Identify which cell holds the provided text, then report its [X, Y] central coordinate. 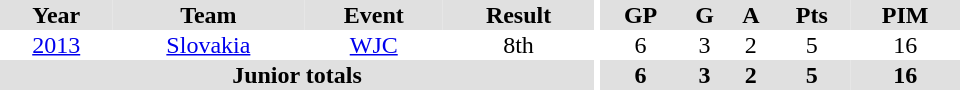
8th [518, 45]
Event [374, 15]
Slovakia [208, 45]
A [750, 15]
2013 [56, 45]
Year [56, 15]
G [705, 15]
Junior totals [297, 75]
PIM [905, 15]
Team [208, 15]
Result [518, 15]
Pts [812, 15]
WJC [374, 45]
GP [641, 15]
